Output the [X, Y] coordinate of the center of the cell containing the given text.  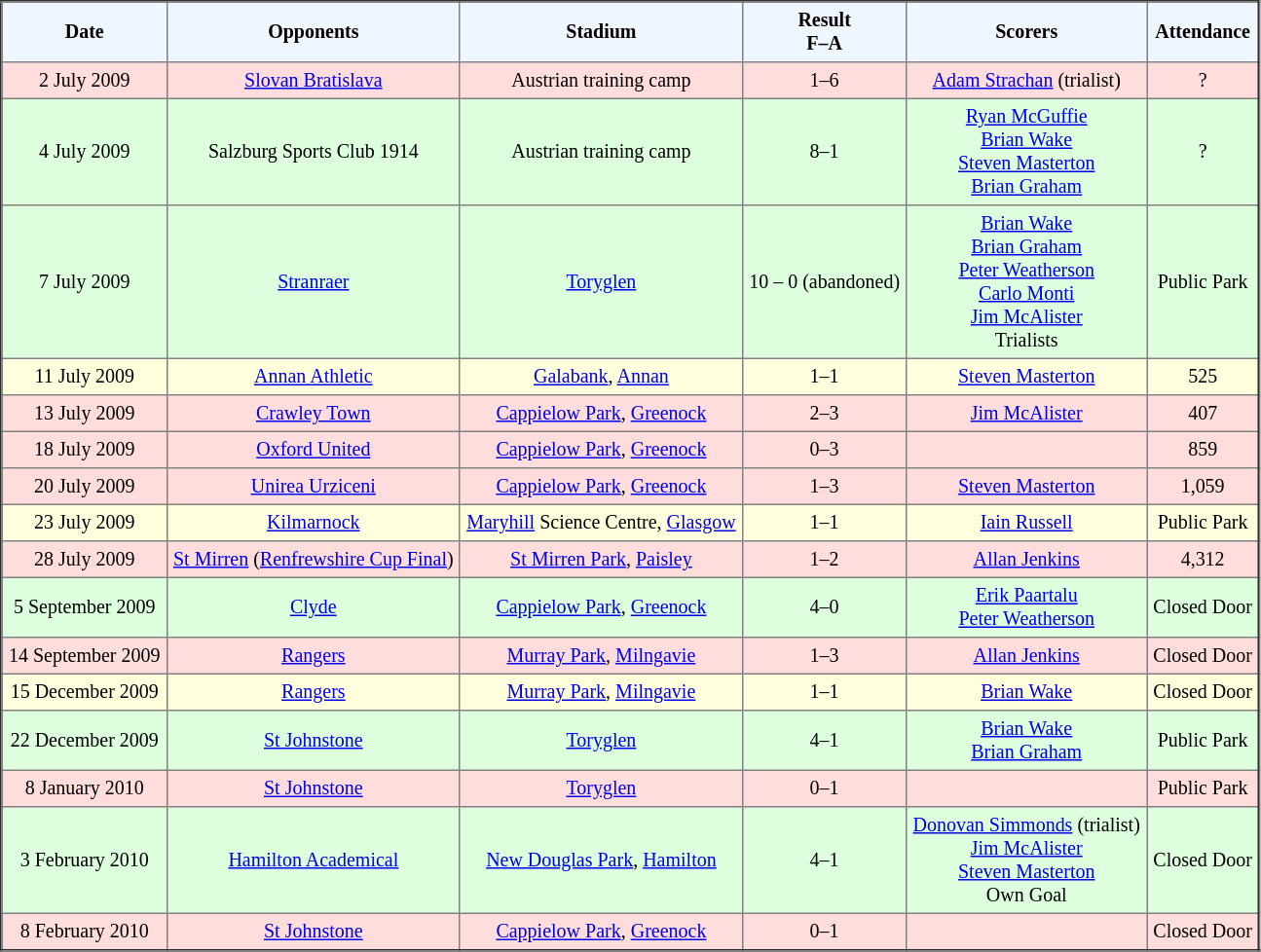
407 [1204, 414]
3 February 2010 [85, 860]
5 September 2009 [85, 607]
Hamilton Academical [314, 860]
10 – 0 (abandoned) [824, 282]
Erik Paartalu Peter Weatherson [1026, 607]
14 September 2009 [85, 656]
Oxford United [314, 450]
St Mirren Park, Paisley [601, 560]
4–0 [824, 607]
525 [1204, 377]
13 July 2009 [85, 414]
0–3 [824, 450]
2 July 2009 [85, 81]
Brian Wake [1026, 692]
859 [1204, 450]
Clyde [314, 607]
Brian Wake Brian Graham [1026, 741]
7 July 2009 [85, 282]
Iain Russell [1026, 523]
18 July 2009 [85, 450]
2–3 [824, 414]
28 July 2009 [85, 560]
New Douglas Park, Hamilton [601, 860]
8 January 2010 [85, 788]
Annan Athletic [314, 377]
Jim McAlister [1026, 414]
1,059 [1204, 487]
1–2 [824, 560]
Scorers [1026, 32]
Stranraer [314, 282]
15 December 2009 [85, 692]
22 December 2009 [85, 741]
Maryhill Science Centre, Glasgow [601, 523]
20 July 2009 [85, 487]
Galabank, Annan [601, 377]
8–1 [824, 152]
8 February 2010 [85, 932]
Date [85, 32]
Slovan Bratislava [314, 81]
Salzburg Sports Club 1914 [314, 152]
Opponents [314, 32]
Adam Strachan (trialist) [1026, 81]
4,312 [1204, 560]
Ryan McGuffie Brian Wake Steven Masterton Brian Graham [1026, 152]
Donovan Simmonds (trialist) Jim McAlister Steven Masterton Own Goal [1026, 860]
Attendance [1204, 32]
1–6 [824, 81]
Stadium [601, 32]
ResultF–A [824, 32]
Kilmarnock [314, 523]
Brian Wake Brian Graham Peter Weatherson Carlo Monti Jim McAlister Trialists [1026, 282]
Unirea Urziceni [314, 487]
4 July 2009 [85, 152]
23 July 2009 [85, 523]
11 July 2009 [85, 377]
Crawley Town [314, 414]
St Mirren (Renfrewshire Cup Final) [314, 560]
